Search for the cell housing the specified text and yield its [X, Y] center coordinate. 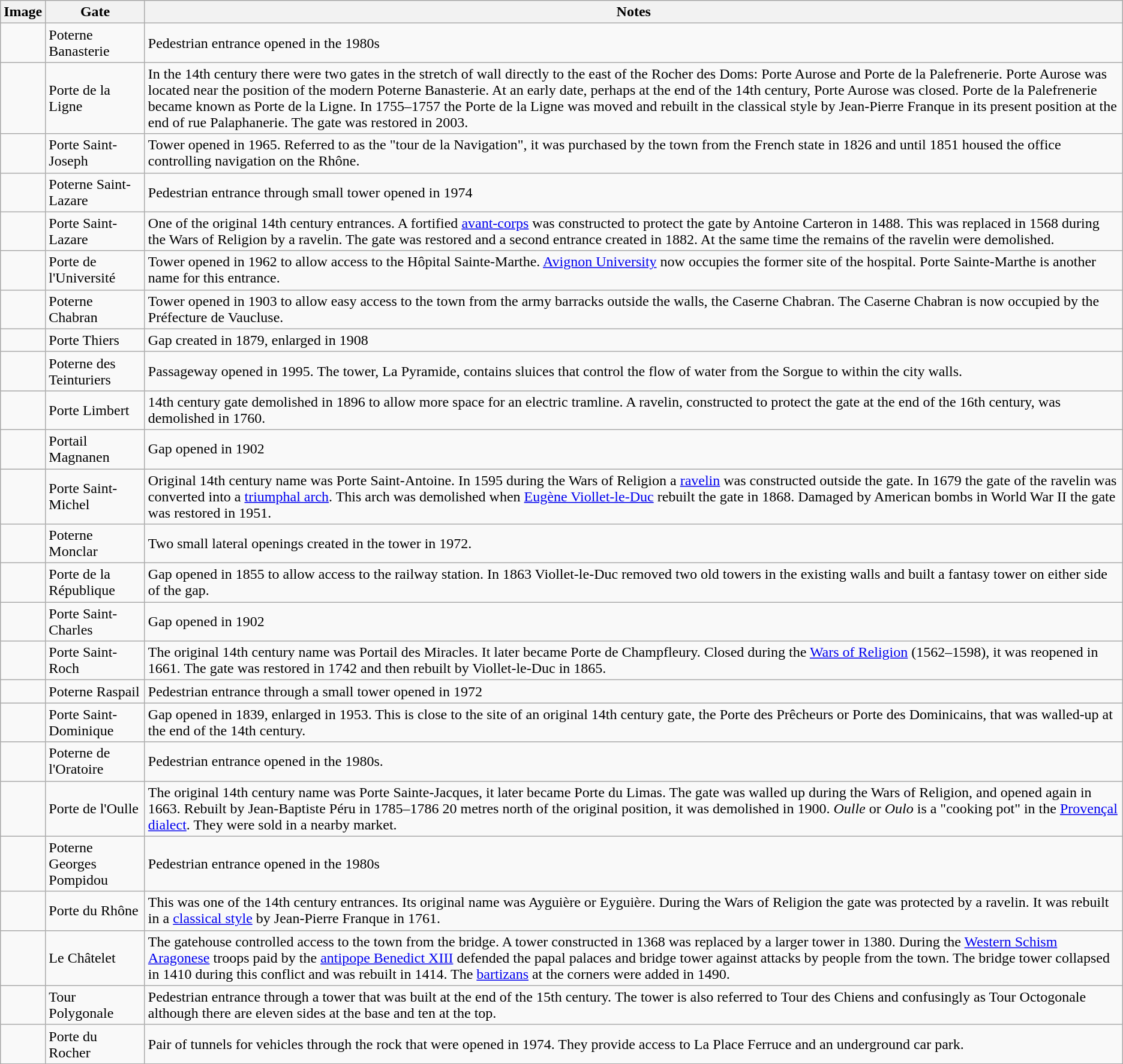
Porte Saint-Michel [95, 497]
Pedestrian entrance opened in the 1980s. [633, 762]
Passageway opened in 1995. The tower, La Pyramide, contains sluices that control the flow of water from the Sorgue to within the city walls. [633, 371]
Porte Thiers [95, 340]
Tour Polygonale [95, 1005]
Portail Magnanen [95, 449]
Porte de l'Oulle [95, 808]
Porte de la Ligne [95, 98]
Poterne Chabran [95, 309]
Poterne Monclar [95, 543]
Porte Saint-Charles [95, 621]
Two small lateral openings created in the tower in 1972. [633, 543]
Poterne Raspail [95, 692]
Gate [95, 12]
Poterne Georges Pompidou [95, 864]
Pedestrian entrance through a small tower opened in 1972 [633, 692]
Porte Saint-Dominique [95, 722]
Porte du Rhône [95, 910]
Pedestrian entrance through small tower opened in 1974 [633, 192]
Le Châtelet [95, 958]
Pair of tunnels for vehicles through the rock that were opened in 1974. They provide access to La Place Ferruce and an underground car park. [633, 1044]
Poterne des Teinturiers [95, 371]
Porte Limbert [95, 410]
Porte de la République [95, 583]
Gap created in 1879, enlarged in 1908 [633, 340]
Porte du Rocher [95, 1044]
Poterne Banasterie [95, 43]
Image [23, 12]
Porte Saint-Lazare [95, 232]
Notes [633, 12]
Poterne de l'Oratoire [95, 762]
Poterne Saint-Lazare [95, 192]
Porte Saint-Joseph [95, 154]
Porte Saint-Roch [95, 661]
Porte de l'Université [95, 270]
